Extract the [x, y] coordinate from the center of the cell holding the provided text.  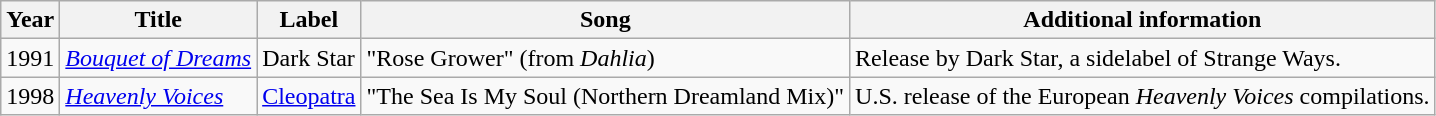
1998 [30, 96]
Label [309, 20]
Song [606, 20]
1991 [30, 58]
"Rose Grower" (from Dahlia) [606, 58]
Cleopatra [309, 96]
Heavenly Voices [158, 96]
U.S. release of the European Heavenly Voices compilations. [1143, 96]
Title [158, 20]
Dark Star [309, 58]
Release by Dark Star, a sidelabel of Strange Ways. [1143, 58]
Year [30, 20]
"The Sea Is My Soul (Northern Dreamland Mix)" [606, 96]
Additional information [1143, 20]
Bouquet of Dreams [158, 58]
